Search for the cell housing the specified text and yield its (x, y) center coordinate. 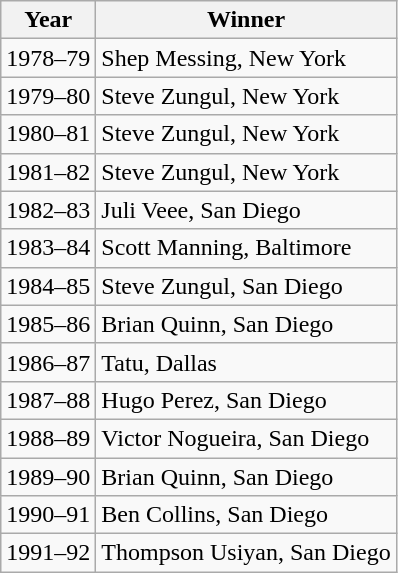
Winner (246, 20)
Scott Manning, Baltimore (246, 248)
1986–87 (48, 362)
1987–88 (48, 400)
1984–85 (48, 286)
Juli Veee, San Diego (246, 210)
Shep Messing, New York (246, 58)
1990–91 (48, 515)
1989–90 (48, 477)
1985–86 (48, 324)
1981–82 (48, 172)
1979–80 (48, 96)
Hugo Perez, San Diego (246, 400)
1983–84 (48, 248)
1988–89 (48, 438)
Year (48, 20)
1980–81 (48, 134)
1991–92 (48, 553)
Thompson Usiyan, San Diego (246, 553)
1978–79 (48, 58)
Tatu, Dallas (246, 362)
Steve Zungul, San Diego (246, 286)
Victor Nogueira, San Diego (246, 438)
Ben Collins, San Diego (246, 515)
1982–83 (48, 210)
